Locate the cell with the specified text and output its (X, Y) center coordinate. 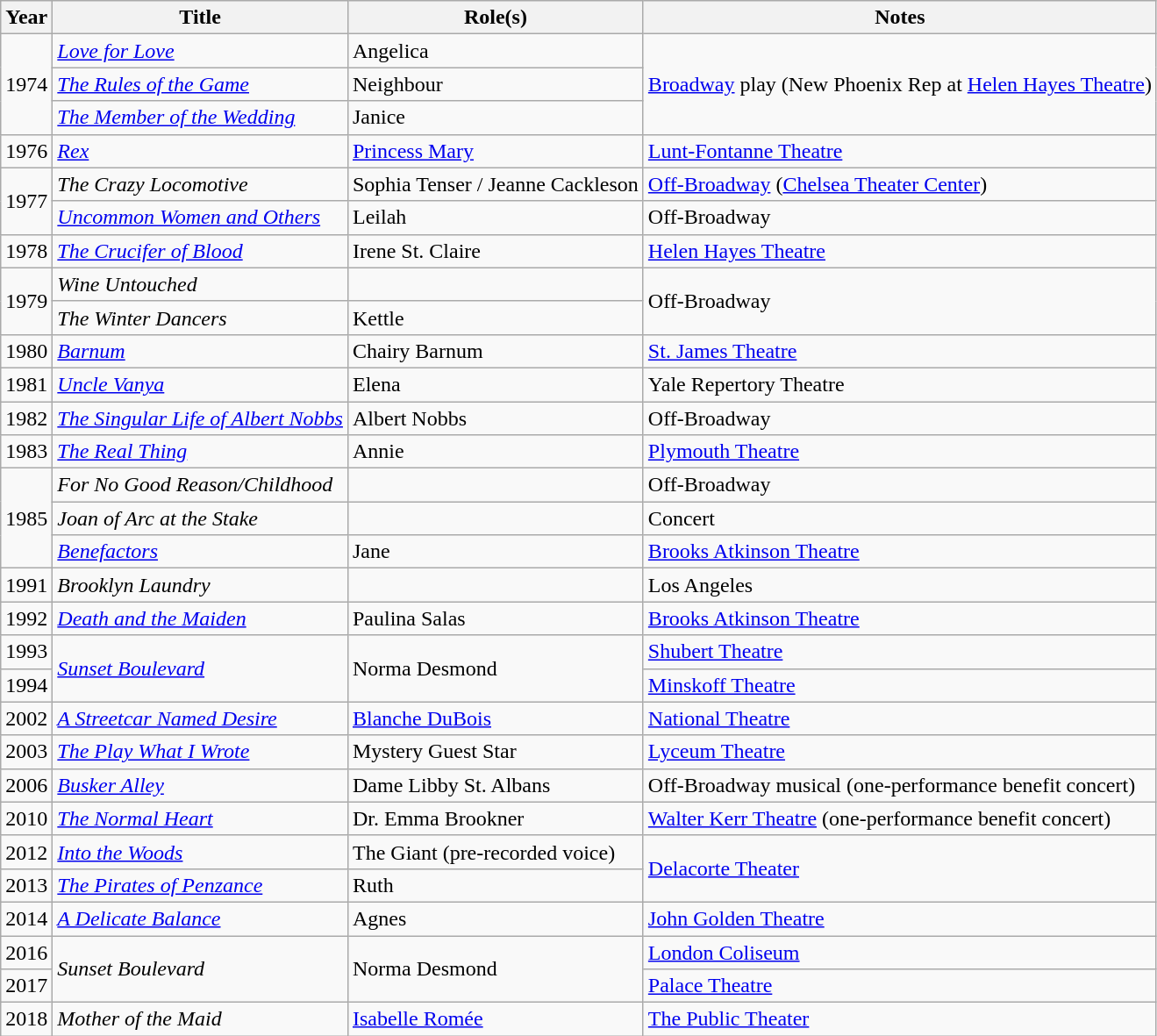
Agnes (495, 918)
2010 (26, 818)
1980 (26, 351)
Brooklyn Laundry (200, 585)
For No Good Reason/Childhood (200, 485)
1976 (26, 151)
The Rules of the Game (200, 84)
The Public Theater (900, 1019)
2013 (26, 885)
Lunt-Fontanne Theatre (900, 151)
1993 (26, 652)
1994 (26, 685)
Ruth (495, 885)
Death and the Maiden (200, 618)
Benefactors (200, 552)
Joan of Arc at the Stake (200, 518)
Role(s) (495, 18)
Off-Broadway musical (one-performance benefit concert) (900, 785)
London Coliseum (900, 952)
2006 (26, 785)
2018 (26, 1019)
The Giant (pre-recorded voice) (495, 852)
Shubert Theatre (900, 652)
The Pirates of Penzance (200, 885)
Concert (900, 518)
1985 (26, 518)
Into the Woods (200, 852)
A Streetcar Named Desire (200, 718)
The Play What I Wrote (200, 752)
Blanche DuBois (495, 718)
1977 (26, 201)
Kettle (495, 318)
Angelica (495, 51)
Paulina Salas (495, 618)
Neighbour (495, 84)
1992 (26, 618)
Elena (495, 384)
A Delicate Balance (200, 918)
Annie (495, 452)
John Golden Theatre (900, 918)
The Member of the Wedding (200, 118)
Title (200, 18)
Love for Love (200, 51)
Dame Libby St. Albans (495, 785)
Off-Broadway (Chelsea Theater Center) (900, 184)
Uncommon Women and Others (200, 218)
Lyceum Theatre (900, 752)
1979 (26, 301)
1991 (26, 585)
Broadway play (New Phoenix Rep at Helen Hayes Theatre) (900, 84)
Barnum (200, 351)
Princess Mary (495, 151)
Mother of the Maid (200, 1019)
Jane (495, 552)
2016 (26, 952)
2012 (26, 852)
Plymouth Theatre (900, 452)
Janice (495, 118)
Rex (200, 151)
1981 (26, 384)
2017 (26, 986)
The Real Thing (200, 452)
Chairy Barnum (495, 351)
Uncle Vanya (200, 384)
Wine Untouched (200, 284)
Year (26, 18)
Los Angeles (900, 585)
2014 (26, 918)
Yale Repertory Theatre (900, 384)
Palace Theatre (900, 986)
Dr. Emma Brookner (495, 818)
St. James Theatre (900, 351)
National Theatre (900, 718)
2003 (26, 752)
Albert Nobbs (495, 418)
Walter Kerr Theatre (one-performance benefit concert) (900, 818)
Helen Hayes Theatre (900, 251)
The Winter Dancers (200, 318)
1983 (26, 452)
Busker Alley (200, 785)
The Crazy Locomotive (200, 184)
Leilah (495, 218)
1974 (26, 84)
2002 (26, 718)
Sophia Tenser / Jeanne Cackleson (495, 184)
The Normal Heart (200, 818)
The Crucifer of Blood (200, 251)
Isabelle Romée (495, 1019)
Notes (900, 18)
Minskoff Theatre (900, 685)
Irene St. Claire (495, 251)
The Singular Life of Albert Nobbs (200, 418)
1982 (26, 418)
Delacorte Theater (900, 868)
Mystery Guest Star (495, 752)
1978 (26, 251)
